Output the (X, Y) coordinate of the center of the cell containing the given text.  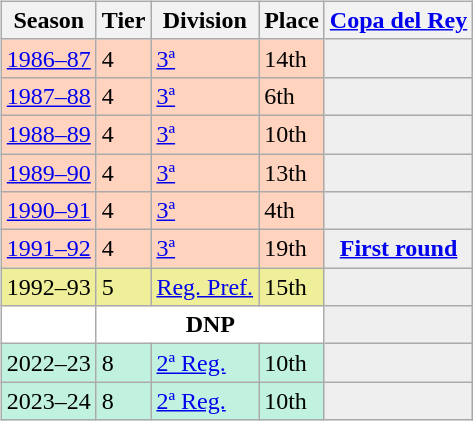
Reg. Pref. (205, 287)
Copa del Rey (398, 20)
5 (124, 287)
Division (205, 20)
1986–87 (48, 58)
1992–93 (48, 287)
Place (292, 20)
15th (292, 287)
1990–91 (48, 211)
19th (292, 249)
First round (398, 249)
4th (292, 211)
1988–89 (48, 134)
DNP (210, 325)
Season (48, 20)
Tier (124, 20)
14th (292, 58)
13th (292, 173)
6th (292, 96)
1989–90 (48, 173)
1991–92 (48, 249)
2023–24 (48, 401)
2022–23 (48, 363)
1987–88 (48, 96)
